Search for the cell housing the specified text and yield its (x, y) center coordinate. 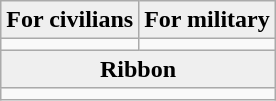
For military (208, 20)
For civilians (70, 20)
Ribbon (138, 69)
